For the text-containing cell, return its midpoint in (X, Y) coordinate format. 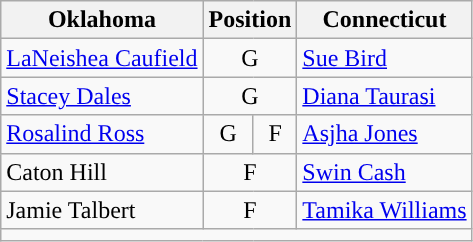
Swin Cash (384, 172)
Caton Hill (102, 172)
Oklahoma (102, 20)
Diana Taurasi (384, 96)
LaNeishea Caufield (102, 58)
Asjha Jones (384, 134)
Rosalind Ross (102, 134)
Stacey Dales (102, 96)
Jamie Talbert (102, 210)
Tamika Williams (384, 210)
Sue Bird (384, 58)
Position (250, 20)
Connecticut (384, 20)
